Extract the (x, y) coordinate from the center of the cell holding the provided text.  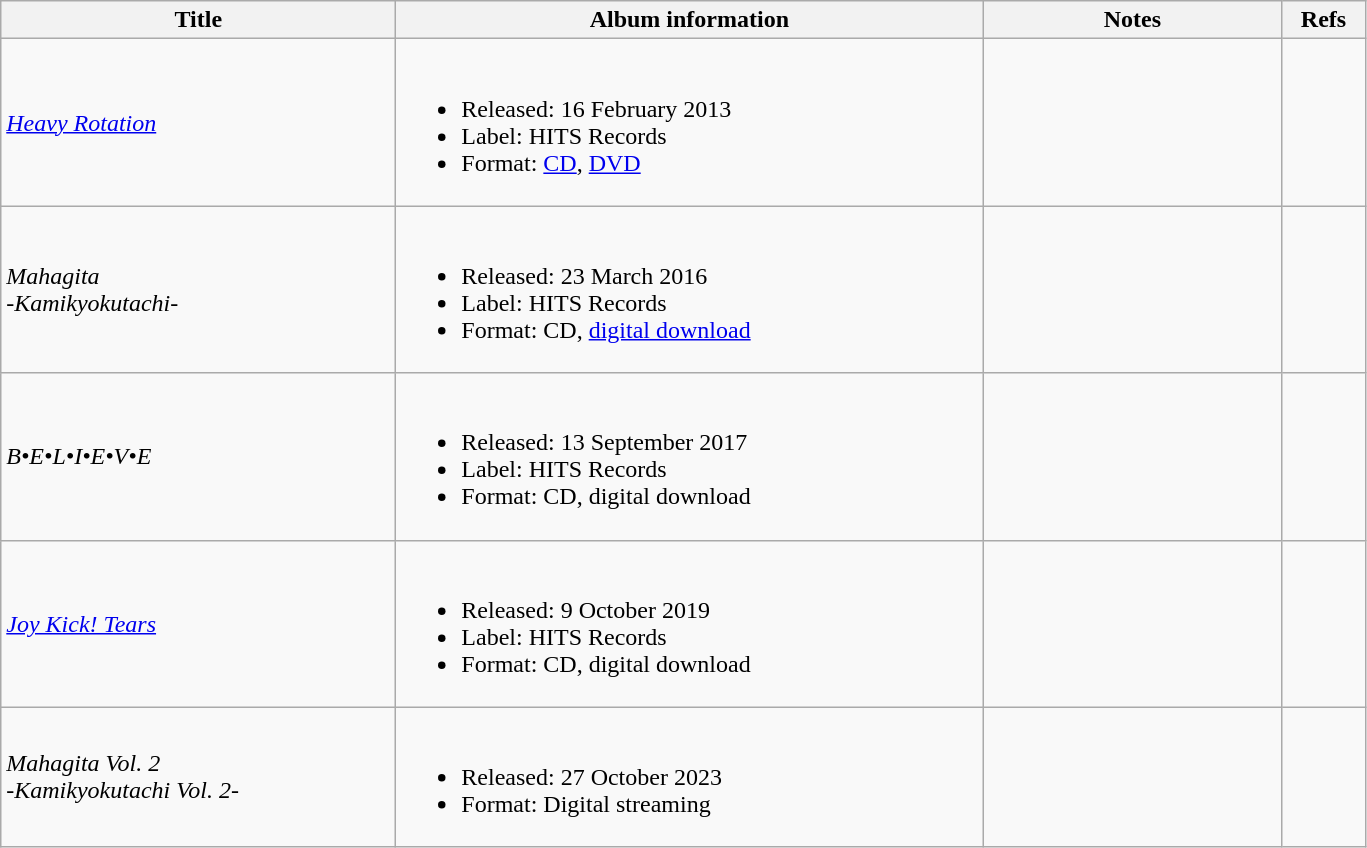
Album information (690, 20)
Released: 23 March 2016Label: HITS RecordsFormat: CD, digital download (690, 290)
Heavy Rotation (198, 122)
Mahagita Vol. 2-Kamikyokutachi Vol. 2- (198, 777)
Notes (1132, 20)
Released: 9 October 2019Label: HITS RecordsFormat: CD, digital download (690, 624)
Released: 27 October 2023Format: Digital streaming (690, 777)
Mahagita-Kamikyokutachi- (198, 290)
Title (198, 20)
Released: 16 February 2013Label: HITS RecordsFormat: CD, DVD (690, 122)
Joy Kick! Tears (198, 624)
Refs (1324, 20)
B•E•L•I•E•V•E (198, 456)
Released: 13 September 2017Label: HITS RecordsFormat: CD, digital download (690, 456)
